Extract the [x, y] coordinate from the center of the cell holding the provided text.  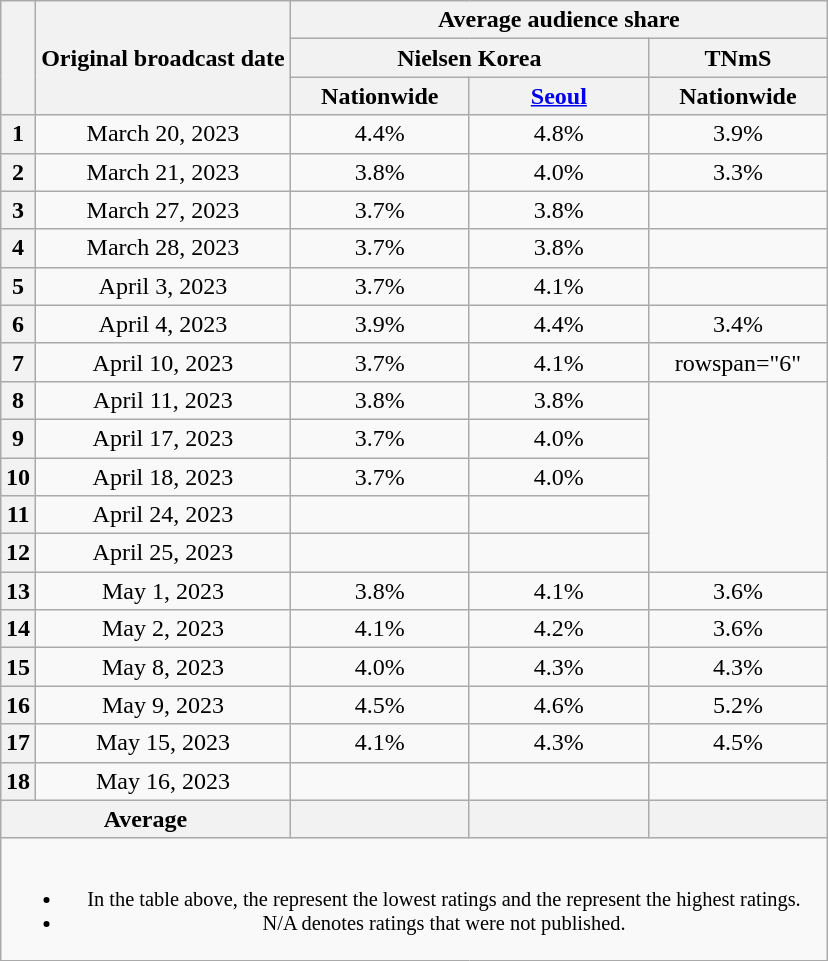
15 [18, 667]
May 2, 2023 [164, 629]
April 10, 2023 [164, 362]
April 3, 2023 [164, 286]
April 4, 2023 [164, 324]
May 15, 2023 [164, 743]
3 [18, 210]
7 [18, 362]
May 16, 2023 [164, 781]
6 [18, 324]
2 [18, 172]
Average audience share [558, 20]
1 [18, 134]
11 [18, 515]
Original broadcast date [164, 58]
Nielsen Korea [469, 58]
16 [18, 705]
May 1, 2023 [164, 591]
rowspan="6" [738, 362]
April 17, 2023 [164, 438]
17 [18, 743]
4 [18, 248]
March 21, 2023 [164, 172]
April 25, 2023 [164, 553]
April 11, 2023 [164, 400]
April 24, 2023 [164, 515]
9 [18, 438]
Average [146, 819]
TNmS [738, 58]
13 [18, 591]
March 27, 2023 [164, 210]
April 18, 2023 [164, 477]
In the table above, the represent the lowest ratings and the represent the highest ratings.N/A denotes ratings that were not published. [414, 899]
8 [18, 400]
4.2% [558, 629]
10 [18, 477]
3.4% [738, 324]
4.6% [558, 705]
14 [18, 629]
4.8% [558, 134]
Seoul [558, 96]
5 [18, 286]
12 [18, 553]
18 [18, 781]
5.2% [738, 705]
May 9, 2023 [164, 705]
March 28, 2023 [164, 248]
May 8, 2023 [164, 667]
March 20, 2023 [164, 134]
3.3% [738, 172]
